Detect which cell encompasses the target text, then output its (X, Y) center coordinate. 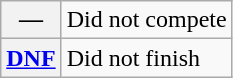
DNF (31, 58)
Did not compete (146, 20)
— (31, 20)
Did not finish (146, 58)
